For the text-containing cell, return its midpoint in [x, y] coordinate format. 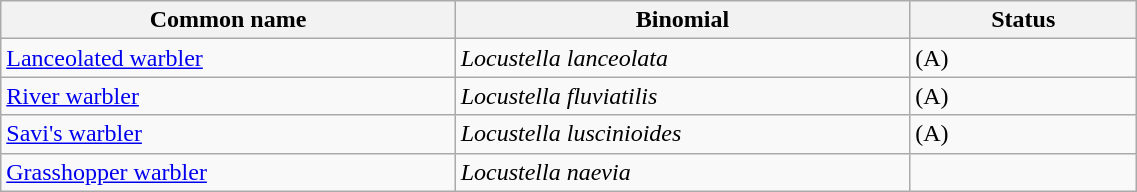
Locustella luscinioides [682, 134]
Grasshopper warbler [228, 172]
Binomial [682, 20]
Locustella lanceolata [682, 58]
Lanceolated warbler [228, 58]
Locustella fluviatilis [682, 96]
Locustella naevia [682, 172]
Savi's warbler [228, 134]
Common name [228, 20]
Status [1024, 20]
River warbler [228, 96]
